From the cell containing the given text, extract its center point as [x, y] coordinate. 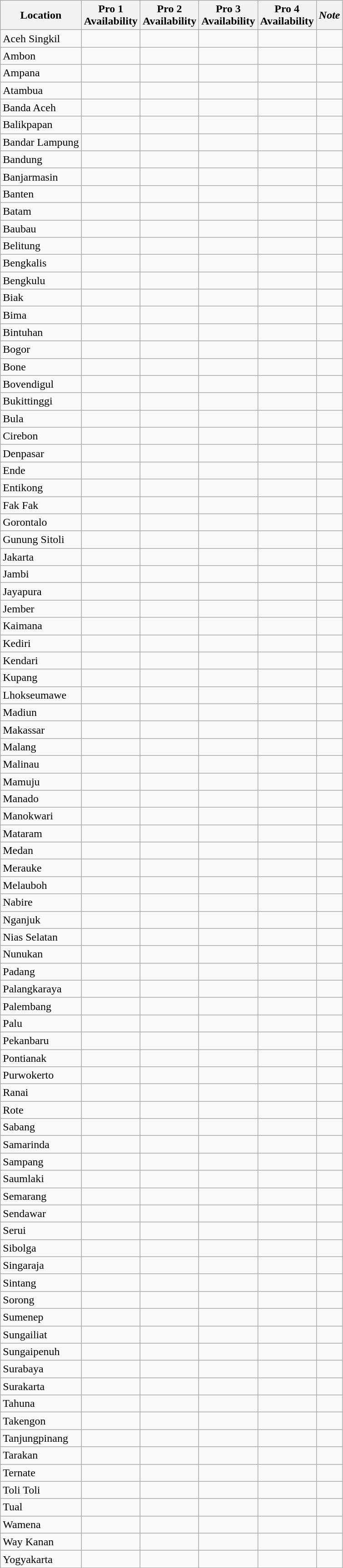
Bone [41, 367]
Palangkaraya [41, 989]
Sumenep [41, 1317]
Melauboh [41, 885]
Tarakan [41, 1455]
Surakarta [41, 1386]
Palembang [41, 1006]
Bengkalis [41, 263]
Padang [41, 971]
Gunung Sitoli [41, 540]
Manokwari [41, 816]
Kediri [41, 643]
Pro 1Availability [111, 15]
Sibolga [41, 1248]
Entikong [41, 488]
Bandar Lampung [41, 142]
Wamena [41, 1524]
Ende [41, 470]
Banten [41, 194]
Tual [41, 1507]
Mataram [41, 833]
Ternate [41, 1473]
Kendari [41, 661]
Kaimana [41, 626]
Madiun [41, 712]
Mamuju [41, 781]
Ambon [41, 56]
Rote [41, 1110]
Pekanbaru [41, 1040]
Batam [41, 211]
Cirebon [41, 436]
Denpasar [41, 453]
Aceh Singkil [41, 39]
Balikpapan [41, 125]
Bula [41, 419]
Serui [41, 1231]
Lhokseumawe [41, 695]
Way Kanan [41, 1542]
Nunukan [41, 954]
Baubau [41, 228]
Banda Aceh [41, 108]
Sungailiat [41, 1334]
Ranai [41, 1093]
Jember [41, 609]
Bukittinggi [41, 401]
Samarinda [41, 1144]
Fak Fak [41, 505]
Bengkulu [41, 281]
Palu [41, 1023]
Biak [41, 298]
Atambua [41, 90]
Location [41, 15]
Sendawar [41, 1213]
Belitung [41, 246]
Nganjuk [41, 920]
Gorontalo [41, 523]
Nias Selatan [41, 937]
Pro 4Availability [287, 15]
Bogor [41, 350]
Makassar [41, 730]
Kupang [41, 678]
Sintang [41, 1282]
Nabire [41, 902]
Bima [41, 315]
Tanjungpinang [41, 1438]
Bintuhan [41, 332]
Singaraja [41, 1265]
Pontianak [41, 1058]
Surabaya [41, 1369]
Semarang [41, 1196]
Yogyakarta [41, 1559]
Saumlaki [41, 1179]
Jakarta [41, 557]
Sorong [41, 1300]
Bandung [41, 159]
Merauke [41, 868]
Malang [41, 747]
Tahuna [41, 1404]
Ampana [41, 73]
Purwokerto [41, 1075]
Banjarmasin [41, 177]
Malinau [41, 764]
Jayapura [41, 592]
Toli Toli [41, 1490]
Pro 2Availability [169, 15]
Manado [41, 799]
Sabang [41, 1127]
Pro 3Availability [228, 15]
Sampang [41, 1162]
Medan [41, 851]
Jambi [41, 574]
Bovendigul [41, 384]
Sungaipenuh [41, 1352]
Note [329, 15]
Takengon [41, 1421]
